Return (x, y) of the center of cell containing provided text 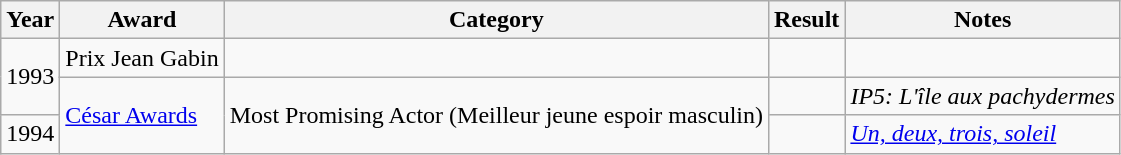
Un, deux, trois, soleil (982, 134)
Prix Jean Gabin (142, 58)
1994 (30, 134)
Result (806, 20)
1993 (30, 77)
César Awards (142, 115)
Year (30, 20)
Most Promising Actor (Meilleur jeune espoir masculin) (496, 115)
IP5: L'île aux pachydermes (982, 96)
Notes (982, 20)
Category (496, 20)
Award (142, 20)
